From the cell containing the given text, extract its center point as [X, Y] coordinate. 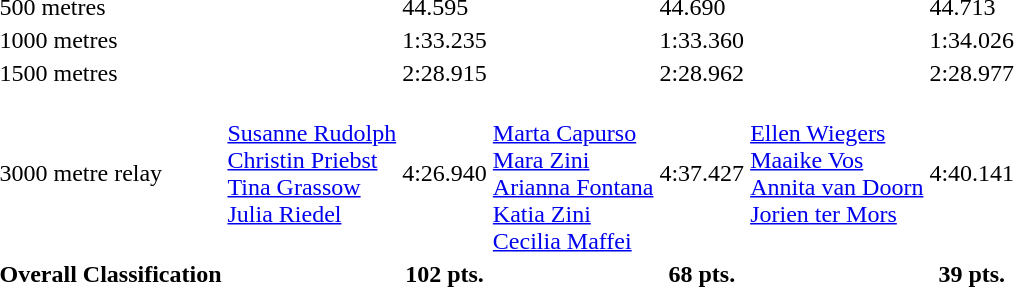
4:37.427 [702, 174]
2:28.962 [702, 73]
Marta CapursoMara ZiniArianna FontanaKatia ZiniCecilia Maffei [573, 174]
Ellen WiegersMaaike VosAnnita van DoornJorien ter Mors [837, 174]
Susanne RudolphChristin PriebstTina GrassowJulia Riedel [312, 174]
1:33.360 [702, 40]
2:28.915 [445, 73]
4:26.940 [445, 174]
1:33.235 [445, 40]
